Scan for the cell matching the given text and deliver its (X, Y) coordinate at center. 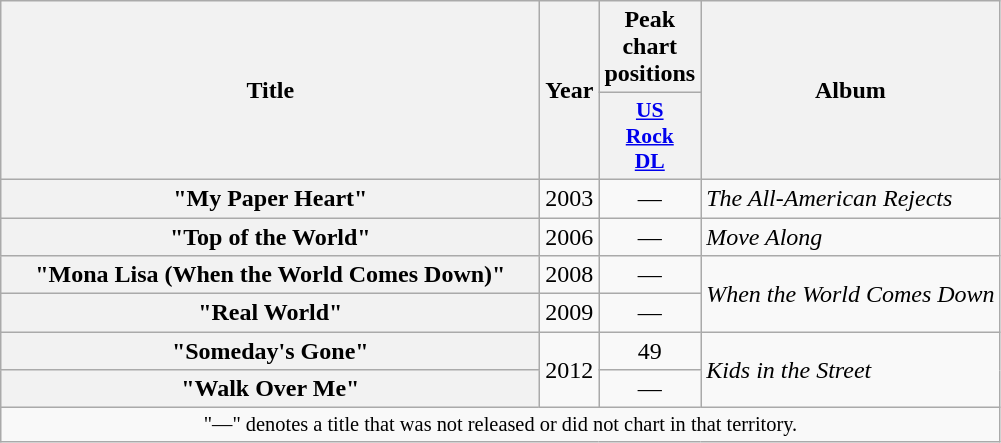
49 (650, 351)
2009 (570, 313)
When the World Comes Down (851, 294)
"—" denotes a title that was not released or did not chart in that territory. (500, 425)
Year (570, 90)
"Walk Over Me" (270, 389)
"Mona Lisa (When the World Comes Down)" (270, 275)
"Top of the World" (270, 237)
Album (851, 90)
USRockDL (650, 136)
Move Along (851, 237)
Peak chart positions (650, 47)
"Real World" (270, 313)
2006 (570, 237)
Kids in the Street (851, 370)
2012 (570, 370)
Title (270, 90)
"My Paper Heart" (270, 198)
"Someday's Gone" (270, 351)
2008 (570, 275)
2003 (570, 198)
The All-American Rejects (851, 198)
